Find where the given text appears and provide that cell's center as [X, Y] coordinate. 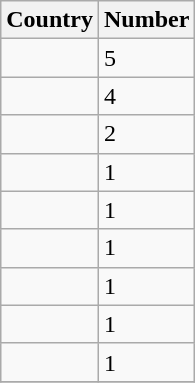
2 [146, 134]
5 [146, 58]
Number [146, 20]
4 [146, 96]
Country [50, 20]
